Scan for the cell matching the given text and deliver its (X, Y) coordinate at center. 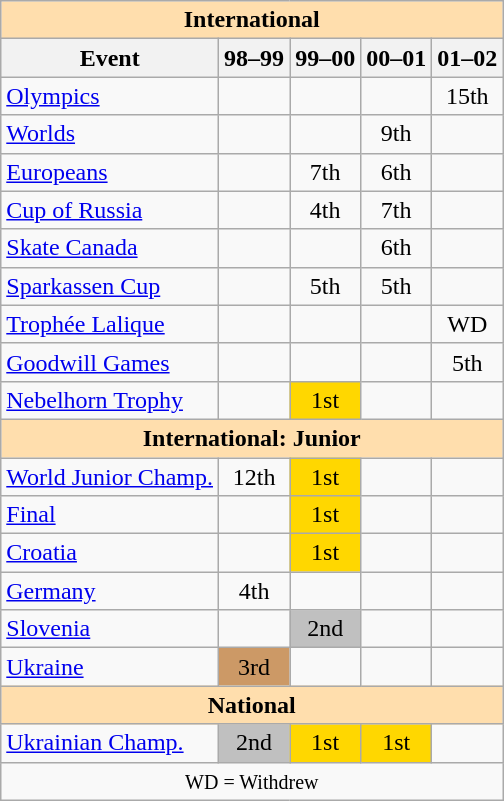
15th (468, 96)
Nebelhorn Trophy (110, 400)
WD (468, 324)
Europeans (110, 172)
3rd (254, 667)
Slovenia (110, 629)
Olympics (110, 96)
WD = Withdrew (252, 781)
Ukrainian Champ. (110, 743)
Sparkassen Cup (110, 286)
World Junior Champ. (110, 477)
Goodwill Games (110, 362)
12th (254, 477)
International (252, 20)
National (252, 705)
Trophée Lalique (110, 324)
Cup of Russia (110, 210)
Skate Canada (110, 248)
98–99 (254, 58)
International: Junior (252, 438)
Germany (110, 591)
01–02 (468, 58)
Worlds (110, 134)
Event (110, 58)
Final (110, 515)
9th (396, 134)
00–01 (396, 58)
99–00 (326, 58)
Ukraine (110, 667)
Croatia (110, 553)
